Search for the cell housing the specified text and yield its (X, Y) center coordinate. 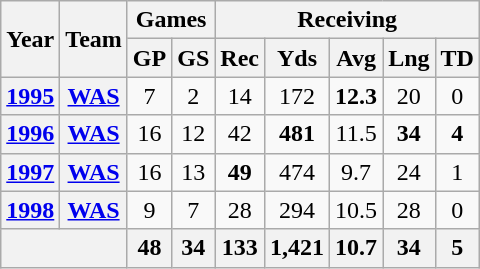
9 (149, 210)
5 (457, 248)
Year (30, 39)
1998 (30, 210)
GP (149, 58)
20 (409, 96)
474 (298, 172)
1,421 (298, 248)
49 (240, 172)
42 (240, 134)
TD (457, 58)
Avg (356, 58)
172 (298, 96)
Receiving (348, 20)
1995 (30, 96)
2 (194, 96)
133 (240, 248)
12.3 (356, 96)
Yds (298, 58)
11.5 (356, 134)
13 (194, 172)
Lng (409, 58)
481 (298, 134)
Rec (240, 58)
Games (170, 20)
294 (298, 210)
24 (409, 172)
1 (457, 172)
10.7 (356, 248)
GS (194, 58)
9.7 (356, 172)
14 (240, 96)
Team (94, 39)
4 (457, 134)
12 (194, 134)
48 (149, 248)
1997 (30, 172)
1996 (30, 134)
10.5 (356, 210)
